Output the (x, y) coordinate of the center of the cell containing the given text.  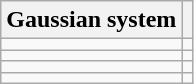
Gaussian system (92, 20)
